Pinpoint the cell where the given text exists, returning its [x, y] midpoint coordinate. 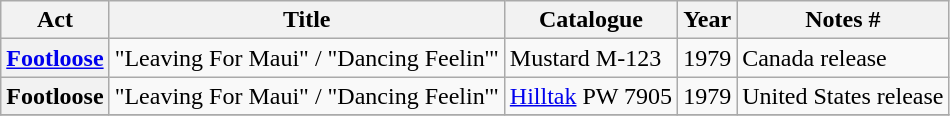
Title [306, 20]
Year [708, 20]
Hilltak PW 7905 [590, 96]
Act [55, 20]
Canada release [843, 58]
Catalogue [590, 20]
Notes # [843, 20]
Mustard M-123 [590, 58]
United States release [843, 96]
